Search for the cell housing the specified text and yield its (X, Y) center coordinate. 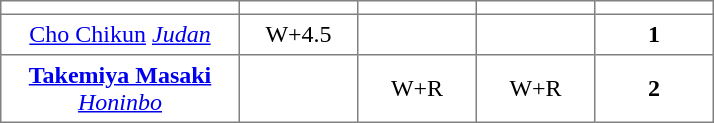
W+4.5 (298, 34)
2 (654, 89)
Cho Chikun Judan (120, 34)
Takemiya Masaki Honinbo (120, 89)
1 (654, 34)
